Provide the [x, y] coordinate of the cell's center where the given text is located.  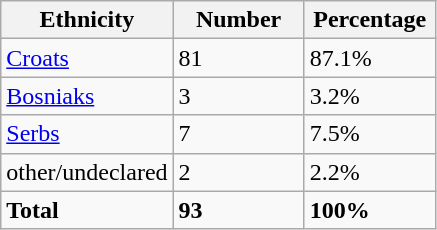
3.2% [370, 96]
Total [87, 210]
Ethnicity [87, 20]
87.1% [370, 58]
81 [238, 58]
other/undeclared [87, 172]
93 [238, 210]
3 [238, 96]
7.5% [370, 134]
100% [370, 210]
Number [238, 20]
Croats [87, 58]
2 [238, 172]
7 [238, 134]
2.2% [370, 172]
Percentage [370, 20]
Serbs [87, 134]
Bosniaks [87, 96]
